Provide the [x, y] coordinate of the cell's center where the given text is located.  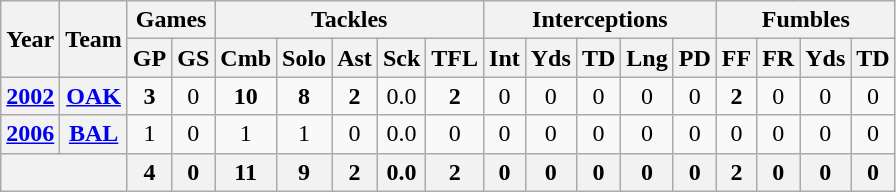
8 [304, 96]
Team [94, 39]
10 [246, 96]
Games [170, 20]
PD [694, 58]
Year [30, 39]
Sck [401, 58]
TFL [455, 58]
GS [194, 58]
OAK [94, 96]
Lng [647, 58]
FF [736, 58]
Ast [355, 58]
Fumbles [806, 20]
FR [778, 58]
4 [149, 172]
GP [149, 58]
Tackles [350, 20]
3 [149, 96]
2006 [30, 134]
Interceptions [600, 20]
Solo [304, 58]
11 [246, 172]
Cmb [246, 58]
2002 [30, 96]
BAL [94, 134]
9 [304, 172]
Int [505, 58]
